Determine the [x, y] coordinate at the center of the cell enclosing the given text.  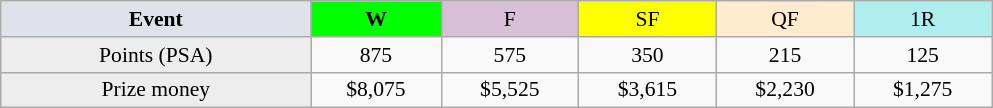
$3,615 [648, 90]
1R [923, 19]
$2,230 [785, 90]
Prize money [156, 90]
Points (PSA) [156, 55]
575 [510, 55]
350 [648, 55]
W [376, 19]
215 [785, 55]
$8,075 [376, 90]
QF [785, 19]
SF [648, 19]
875 [376, 55]
F [510, 19]
$1,275 [923, 90]
$5,525 [510, 90]
125 [923, 55]
Event [156, 19]
